Extract the [X, Y] coordinate from the center of the cell holding the provided text.  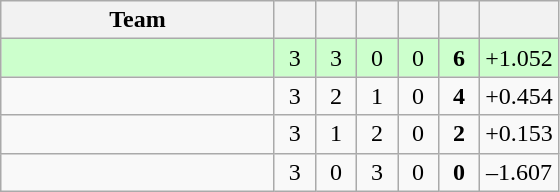
+0.454 [520, 96]
6 [460, 58]
4 [460, 96]
–1.607 [520, 172]
+0.153 [520, 134]
Team [138, 20]
+1.052 [520, 58]
